From the cell containing the given text, extract its center point as (x, y) coordinate. 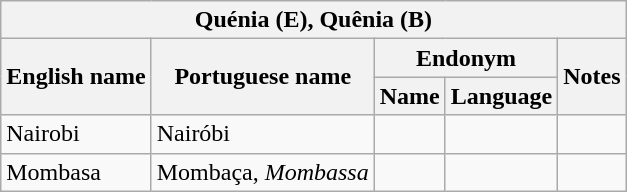
Name (410, 96)
English name (76, 77)
Endonym (466, 58)
Mombaça, Mombassa (262, 172)
Mombasa (76, 172)
Quénia (E), Quênia (B) (314, 20)
Language (501, 96)
Nairóbi (262, 134)
Nairobi (76, 134)
Portuguese name (262, 77)
Notes (592, 77)
